From the cell containing the given text, extract its center point as [x, y] coordinate. 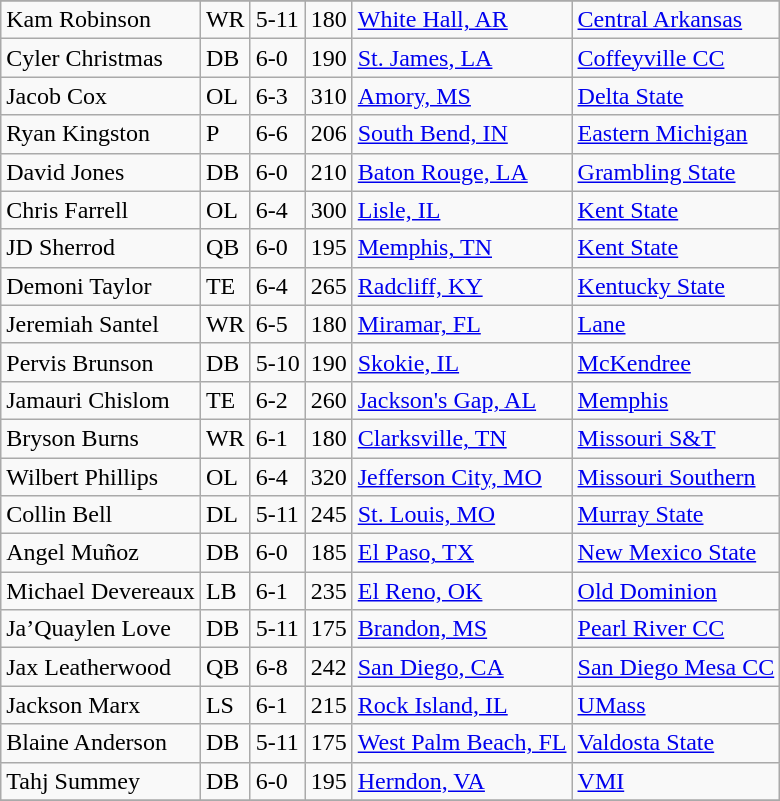
VMI [676, 781]
JD Sherrod [101, 248]
Kam Robinson [101, 20]
6-3 [278, 96]
Rock Island, IL [462, 705]
Delta State [676, 96]
DL [225, 515]
White Hall, AR [462, 20]
Michael Devereaux [101, 591]
Herndon, VA [462, 781]
Miramar, FL [462, 324]
260 [328, 400]
Murray State [676, 515]
Wilbert Phillips [101, 477]
215 [328, 705]
Lane [676, 324]
Cyler Christmas [101, 58]
6-6 [278, 134]
Valdosta State [676, 743]
P [225, 134]
McKendree [676, 362]
5-10 [278, 362]
6-8 [278, 667]
Jeremiah Santel [101, 324]
San Diego, CA [462, 667]
San Diego Mesa CC [676, 667]
UMass [676, 705]
Chris Farrell [101, 210]
St. James, LA [462, 58]
310 [328, 96]
242 [328, 667]
300 [328, 210]
Bryson Burns [101, 438]
Grambling State [676, 172]
Missouri S&T [676, 438]
Radcliff, KY [462, 286]
Tahj Summey [101, 781]
Lisle, IL [462, 210]
LS [225, 705]
Jacob Cox [101, 96]
Memphis [676, 400]
Coffeyville CC [676, 58]
Clarksville, TN [462, 438]
Missouri Southern [676, 477]
West Palm Beach, FL [462, 743]
206 [328, 134]
210 [328, 172]
St. Louis, MO [462, 515]
Pervis Brunson [101, 362]
Amory, MS [462, 96]
Jamauri Chislom [101, 400]
New Mexico State [676, 553]
6-2 [278, 400]
Blaine Anderson [101, 743]
Skokie, IL [462, 362]
245 [328, 515]
El Paso, TX [462, 553]
185 [328, 553]
Brandon, MS [462, 629]
Ja’Quaylen Love [101, 629]
Kentucky State [676, 286]
Old Dominion [676, 591]
Jefferson City, MO [462, 477]
320 [328, 477]
Jax Leatherwood [101, 667]
Eastern Michigan [676, 134]
Baton Rouge, LA [462, 172]
El Reno, OK [462, 591]
Memphis, TN [462, 248]
265 [328, 286]
Collin Bell [101, 515]
Pearl River CC [676, 629]
Angel Muñoz [101, 553]
South Bend, IN [462, 134]
David Jones [101, 172]
235 [328, 591]
Jackson's Gap, AL [462, 400]
Central Arkansas [676, 20]
6-5 [278, 324]
Demoni Taylor [101, 286]
LB [225, 591]
Jackson Marx [101, 705]
Ryan Kingston [101, 134]
